Output the [X, Y] coordinate of the center of the cell containing the given text.  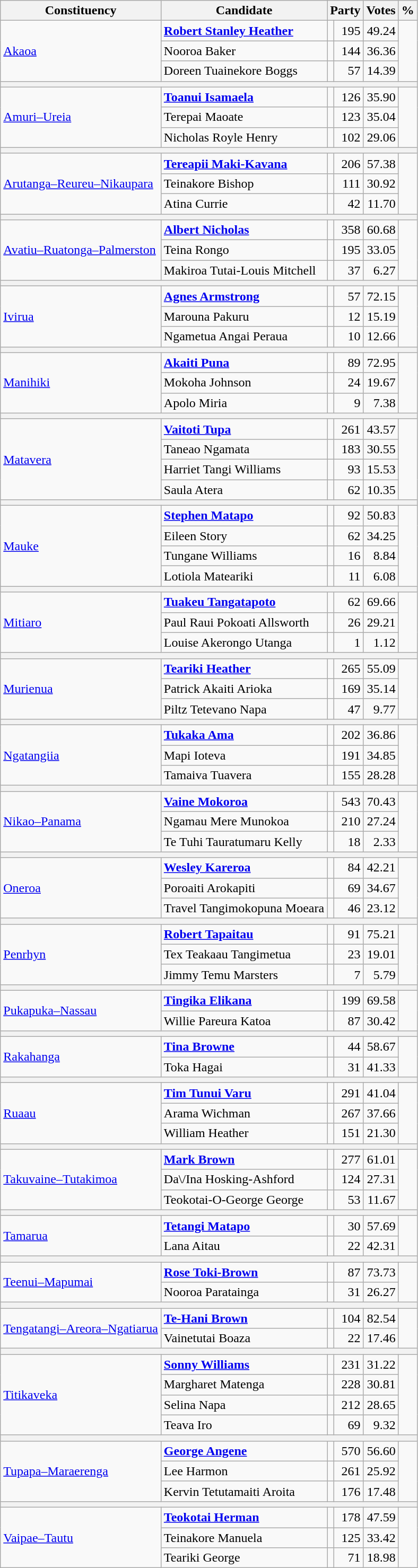
George Angene [244, 1451]
25.92 [381, 1471]
Sonny Williams [244, 1364]
Mark Brown [244, 1159]
19.01 [381, 954]
265 [349, 668]
Matavera [81, 459]
41.33 [381, 1067]
57.69 [381, 1226]
102 [349, 137]
Toka Hagai [244, 1067]
9.77 [381, 709]
34.85 [381, 755]
151 [349, 1133]
Manihiki [81, 383]
Votes [381, 11]
Louise Akerongo Utanga [244, 642]
28.65 [381, 1405]
Tupapa–Maraerenga [81, 1471]
Te Tuhi Tauratumaru Kelly [244, 842]
1 [349, 642]
Eileen Story [244, 536]
11.67 [381, 1200]
11.70 [381, 204]
Ngametua Angai Peraua [244, 337]
Piltz Tetevano Napa [244, 709]
7.38 [381, 403]
Tuakeu Tangatapoto [244, 602]
Vaipae–Tautu [81, 1537]
155 [349, 776]
35.14 [381, 689]
Vainetutai Boaza [244, 1338]
Tamarua [81, 1236]
Atina Currie [244, 204]
73.73 [381, 1272]
Ivirua [81, 316]
47.59 [381, 1517]
Robert Tapaitau [244, 934]
42 [349, 204]
Tex Teakaau Tangimetua [244, 954]
56.60 [381, 1451]
30.42 [381, 1020]
Wesley Kareroa [244, 868]
Lotiola Mateariki [244, 576]
Marouna Pakuru [244, 316]
358 [349, 230]
Tengatangi–Areora–Ngatiarua [81, 1328]
210 [349, 822]
570 [349, 1451]
Margharet Matenga [244, 1385]
42.31 [381, 1246]
36.86 [381, 735]
Avatiu–Ruatonga–Palmerston [81, 250]
34.67 [381, 888]
36.36 [381, 51]
21.30 [381, 1133]
7 [349, 974]
19.67 [381, 383]
228 [349, 1385]
Teinakore Bishop [244, 183]
Teenui–Mapumai [81, 1282]
9.32 [381, 1425]
30.81 [381, 1385]
34.25 [381, 536]
Harriet Tangi Williams [244, 469]
Oneroa [81, 888]
Mauke [81, 546]
183 [349, 449]
Willie Pareura Katoa [244, 1020]
6.08 [381, 576]
Doreen Tuainekore Boggs [244, 71]
Te-Hani Brown [244, 1318]
60.68 [381, 230]
93 [349, 469]
178 [349, 1517]
Tungane Williams [244, 556]
Kervin Tetutamaiti Aroita [244, 1491]
Paul Raui Pokoati Allsworth [244, 622]
Murienua [81, 689]
50.83 [381, 516]
Terepai Maoate [244, 117]
27.31 [381, 1179]
Teava Iro [244, 1425]
Teinakore Manuela [244, 1538]
31.22 [381, 1364]
176 [349, 1491]
191 [349, 755]
Teokotai-O-George George [244, 1200]
27.24 [381, 822]
Nikao–Panama [81, 822]
10.35 [381, 489]
35.04 [381, 117]
Tina Browne [244, 1047]
75.21 [381, 934]
543 [349, 801]
206 [349, 163]
29.06 [381, 137]
Selina Napa [244, 1405]
Apolo Miria [244, 403]
Tetangi Matapo [244, 1226]
14.39 [381, 71]
104 [349, 1318]
26 [349, 622]
Makiroa Tutai-Louis Mitchell [244, 270]
Stephen Matapo [244, 516]
Pukapuka–Nassau [81, 1010]
26.27 [381, 1292]
Rakahanga [81, 1057]
Teariki George [244, 1558]
49.24 [381, 31]
199 [349, 1000]
Da\/Ina Hosking-Ashford [244, 1179]
12.66 [381, 337]
61.01 [381, 1159]
89 [349, 363]
Lee Harmon [244, 1471]
Penrhyn [81, 954]
46 [349, 908]
1.12 [381, 642]
42.21 [381, 868]
Nicholas Royle Henry [244, 137]
Tereapii Maki-Kavana [244, 163]
58.67 [381, 1047]
10 [349, 337]
Agnes Armstrong [244, 296]
30.55 [381, 449]
Takuvaine–Tutakimoa [81, 1179]
57.38 [381, 163]
Ngatangiia [81, 755]
Party [345, 11]
Teariki Heather [244, 668]
23 [349, 954]
33.05 [381, 250]
82.54 [381, 1318]
37 [349, 270]
2.33 [381, 842]
Tingika Elikana [244, 1000]
70.43 [381, 801]
Albert Nicholas [244, 230]
12 [349, 316]
18 [349, 842]
William Heather [244, 1133]
Jimmy Temu Marsters [244, 974]
17.48 [381, 1491]
267 [349, 1113]
Teina Rongo [244, 250]
Nooroa Paratainga [244, 1292]
11 [349, 576]
169 [349, 689]
Mitiaro [81, 622]
71 [349, 1558]
Akaoa [81, 51]
Vaitoti Tupa [244, 429]
Candidate [244, 11]
69.58 [381, 1000]
% [407, 11]
Vaine Mokoroa [244, 801]
Mokoha Johnson [244, 383]
212 [349, 1405]
72.15 [381, 296]
Akaiti Puna [244, 363]
Tukaka Ama [244, 735]
43.57 [381, 429]
37.66 [381, 1113]
Ngamau Mere Munokoa [244, 822]
69.66 [381, 602]
Tamaiva Tuavera [244, 776]
9 [349, 403]
Arutanga–Reureu–Nikaupara [81, 183]
Travel Tangimokopuna Moeara [244, 908]
6.27 [381, 270]
53 [349, 1200]
92 [349, 516]
55.09 [381, 668]
111 [349, 183]
16 [349, 556]
291 [349, 1093]
72.95 [381, 363]
202 [349, 735]
Saula Atera [244, 489]
Nooroa Baker [244, 51]
231 [349, 1364]
277 [349, 1159]
30.92 [381, 183]
Lana Aitau [244, 1246]
28.28 [381, 776]
41.04 [381, 1093]
Mapi Ioteva [244, 755]
84 [349, 868]
Arama Wichman [244, 1113]
35.90 [381, 97]
124 [349, 1179]
24 [349, 383]
23.12 [381, 908]
47 [349, 709]
Amuri–Ureia [81, 117]
Tim Tunui Varu [244, 1093]
Patrick Akaiti Arioka [244, 689]
125 [349, 1538]
Titikaveka [81, 1395]
Robert Stanley Heather [244, 31]
15.53 [381, 469]
144 [349, 51]
30 [349, 1226]
5.79 [381, 974]
Toanui Isamaela [244, 97]
Teokotai Herman [244, 1517]
Constituency [81, 11]
91 [349, 934]
17.46 [381, 1338]
126 [349, 97]
18.98 [381, 1558]
Taneao Ngamata [244, 449]
44 [349, 1047]
Ruaau [81, 1113]
29.21 [381, 622]
15.19 [381, 316]
Poroaiti Arokapiti [244, 888]
Rose Toki-Brown [244, 1272]
123 [349, 117]
8.84 [381, 556]
33.42 [381, 1538]
